Provide the (x, y) coordinate of the cell's center where the given text is located.  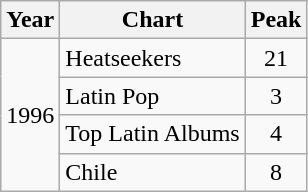
Heatseekers (152, 58)
Top Latin Albums (152, 134)
4 (276, 134)
Latin Pop (152, 96)
8 (276, 172)
Chile (152, 172)
21 (276, 58)
Chart (152, 20)
Peak (276, 20)
1996 (30, 115)
3 (276, 96)
Year (30, 20)
